Output the (X, Y) coordinate of the center of the cell containing the given text.  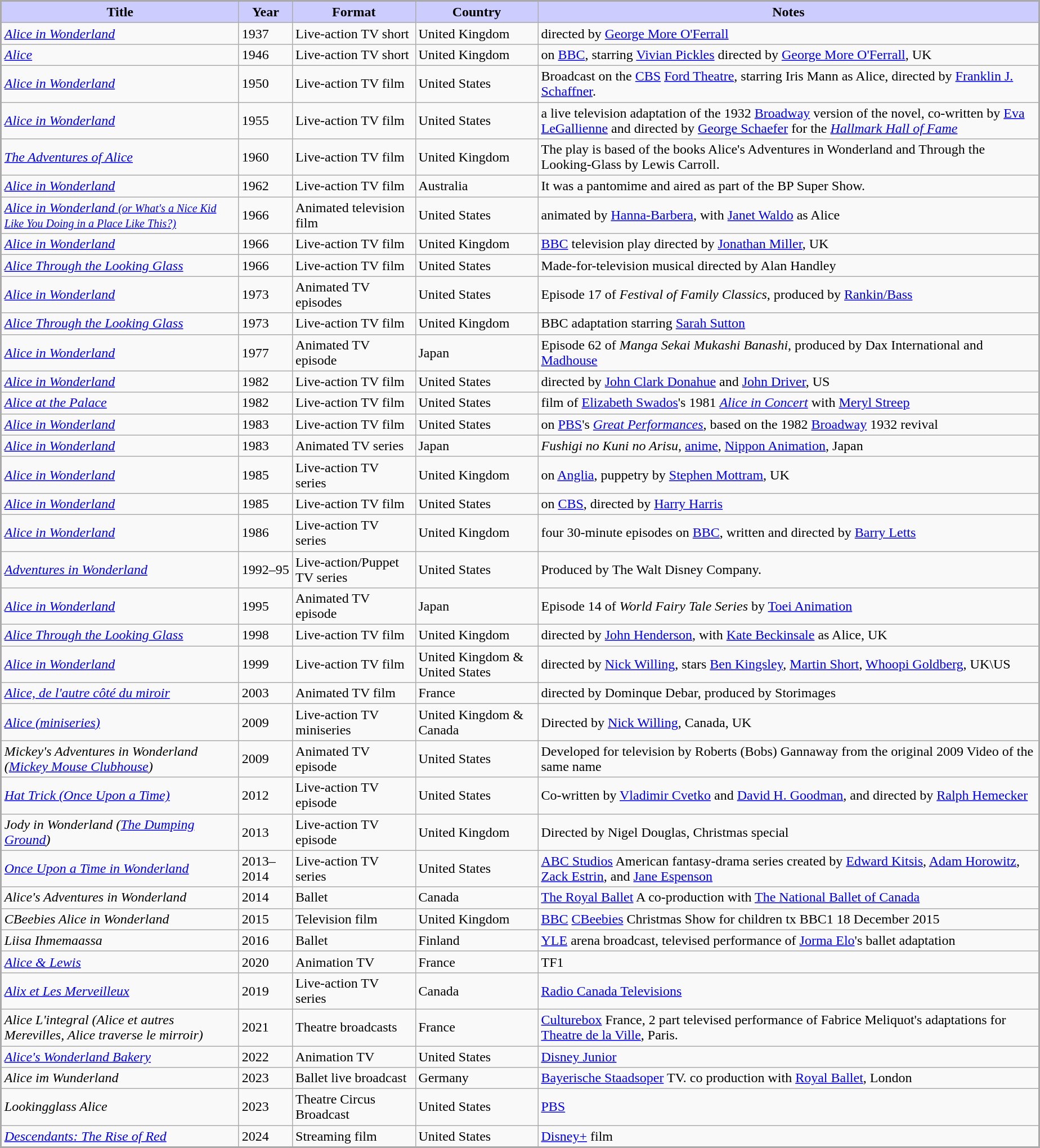
2020 (266, 962)
Alix et Les Merveilleux (120, 990)
directed by Dominque Debar, produced by Storimages (789, 693)
United Kingdom & United States (477, 664)
Produced by The Walt Disney Company. (789, 569)
Finland (477, 940)
Descendants: The Rise of Red (120, 1137)
2019 (266, 990)
1950 (266, 83)
United Kingdom & Canada (477, 723)
Alice L'integral (Alice et autres Merevilles, Alice traverse le mirroir) (120, 1028)
BBC adaptation starring Sarah Sutton (789, 324)
Disney Junior (789, 1056)
Episode 14 of World Fairy Tale Series by Toei Animation (789, 607)
Year (266, 12)
on Anglia, puppetry by Stephen Mottram, UK (789, 475)
directed by George More O'Ferrall (789, 33)
CBeebies Alice in Wonderland (120, 919)
Disney+ film (789, 1137)
on BBC, starring Vivian Pickles directed by George More O'Ferrall, UK (789, 55)
Animated TV episodes (354, 295)
1955 (266, 120)
animated by Hanna-Barbera, with Janet Waldo as Alice (789, 215)
Alice at the Palace (120, 403)
Radio Canada Televisions (789, 990)
Made-for-television musical directed by Alan Handley (789, 266)
2014 (266, 898)
Notes (789, 12)
Episode 17 of Festival of Family Classics, produced by Rankin/Bass (789, 295)
Australia (477, 186)
1999 (266, 664)
Alice in Wonderland (or What's a Nice Kid Like You Doing in a Place Like This?) (120, 215)
1986 (266, 532)
four 30-minute episodes on BBC, written and directed by Barry Letts (789, 532)
Television film (354, 919)
Mickey's Adventures in Wonderland (Mickey Mouse Clubhouse) (120, 759)
It was a pantomime and aired as part of the BP Super Show. (789, 186)
Jody in Wonderland (The Dumping Ground) (120, 832)
Alice im Wunderland (120, 1078)
Alice & Lewis (120, 962)
Alice's Adventures in Wonderland (120, 898)
Streaming film (354, 1137)
BBC CBeebies Christmas Show for children tx BBC1 18 December 2015 (789, 919)
Alice, de l'autre côté du miroir (120, 693)
2013 (266, 832)
BBC television play directed by Jonathan Miller, UK (789, 244)
Liisa Ihmemaassa (120, 940)
Alice's Wonderland Bakery (120, 1056)
film of Elizabeth Swados's 1981 Alice in Concert with Meryl Streep (789, 403)
Theatre broadcasts (354, 1028)
Adventures in Wonderland (120, 569)
Germany (477, 1078)
2024 (266, 1137)
1995 (266, 607)
1946 (266, 55)
Animated TV film (354, 693)
Format (354, 12)
Directed by Nick Willing, Canada, UK (789, 723)
Live-action TV miniseries (354, 723)
on CBS, directed by Harry Harris (789, 504)
2013–2014 (266, 869)
Animated TV series (354, 446)
Title (120, 12)
The Adventures of Alice (120, 158)
Alice (miniseries) (120, 723)
Bayerische Staadsoper TV. co production with Royal Ballet, London (789, 1078)
2015 (266, 919)
Culturebox France, 2 part televised performance of Fabrice Meliquot's adaptations for Theatre de la Ville, Paris. (789, 1028)
Hat Trick (Once Upon a Time) (120, 796)
YLE arena broadcast, televised performance of Jorma Elo's ballet adaptation (789, 940)
ABC Studios American fantasy-drama series created by Edward Kitsis, Adam Horowitz, Zack Estrin, and Jane Espenson (789, 869)
Developed for television by Roberts (Bobs) Gannaway from the original 2009 Video of the same name (789, 759)
2021 (266, 1028)
1937 (266, 33)
1960 (266, 158)
directed by Nick Willing, stars Ben Kingsley, Martin Short, Whoopi Goldberg, UK\US (789, 664)
Lookingglass Alice (120, 1107)
The Royal Ballet A co-production with The National Ballet of Canada (789, 898)
Once Upon a Time in Wonderland (120, 869)
TF1 (789, 962)
Fushigi no Kuni no Arisu, anime, Nippon Animation, Japan (789, 446)
PBS (789, 1107)
2022 (266, 1056)
2016 (266, 940)
on PBS's Great Performances, based on the 1982 Broadway 1932 revival (789, 424)
Broadcast on the CBS Ford Theatre, starring Iris Mann as Alice, directed by Franklin J. Schaffner. (789, 83)
Directed by Nigel Douglas, Christmas special (789, 832)
1992–95 (266, 569)
Country (477, 12)
2012 (266, 796)
Theatre Circus Broadcast (354, 1107)
The play is based of the books Alice's Adventures in Wonderland and Through the Looking-Glass by Lewis Carroll. (789, 158)
Episode 62 of Manga Sekai Mukashi Banashi, produced by Dax International and Madhouse (789, 352)
Co-written by Vladimir Cvetko and David H. Goodman, and directed by Ralph Hemecker (789, 796)
1998 (266, 635)
Animated television film (354, 215)
1962 (266, 186)
Live-action/Puppet TV series (354, 569)
Ballet live broadcast (354, 1078)
directed by John Clark Donahue and John Driver, US (789, 382)
directed by John Henderson, with Kate Beckinsale as Alice, UK (789, 635)
Alice (120, 55)
2003 (266, 693)
1977 (266, 352)
